Return the [X, Y] coordinate for the center point of the cell that contains the specified text.  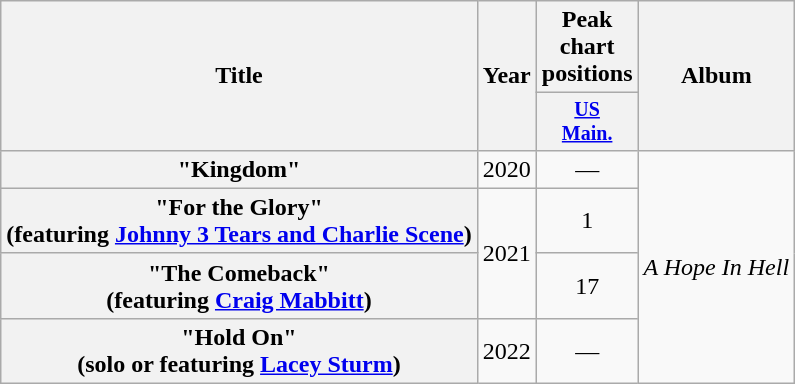
A Hope In Hell [716, 266]
"Kingdom" [239, 169]
1 [587, 220]
"The Comeback"(featuring Craig Mabbitt) [239, 286]
"For the Glory"(featuring Johnny 3 Tears and Charlie Scene) [239, 220]
Title [239, 76]
2020 [506, 169]
Peak chart positions [587, 47]
"Hold On"(solo or featuring Lacey Sturm) [239, 350]
17 [587, 286]
Year [506, 76]
2021 [506, 253]
USMain. [587, 122]
Album [716, 76]
2022 [506, 350]
